Return the [X, Y] coordinate for the center point of the cell that contains the specified text.  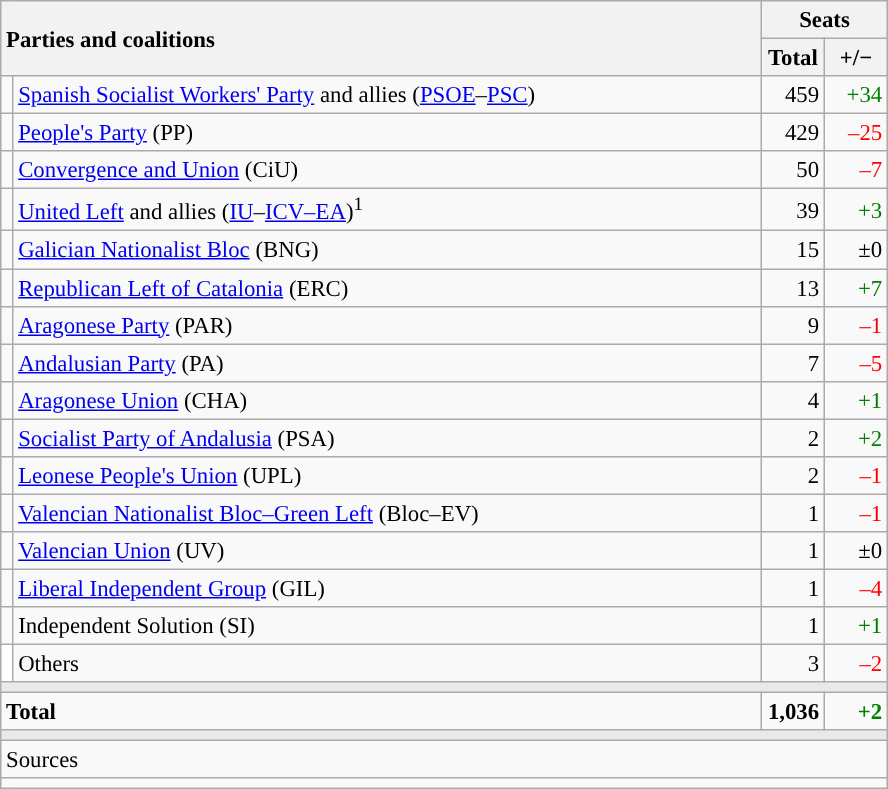
–25 [856, 133]
People's Party (PP) [387, 133]
+34 [856, 95]
Andalusian Party (PA) [387, 363]
39 [792, 210]
–7 [856, 170]
3 [792, 664]
Leonese People's Union (UPL) [387, 476]
Independent Solution (SI) [387, 626]
Others [387, 664]
+/− [856, 58]
Spanish Socialist Workers' Party and allies (PSOE–PSC) [387, 95]
+7 [856, 288]
50 [792, 170]
–5 [856, 363]
Parties and coalitions [382, 38]
15 [792, 250]
Valencian Union (UV) [387, 551]
Seats [824, 20]
9 [792, 325]
Aragonese Union (CHA) [387, 400]
Republican Left of Catalonia (ERC) [387, 288]
Valencian Nationalist Bloc–Green Left (Bloc–EV) [387, 513]
13 [792, 288]
429 [792, 133]
+3 [856, 210]
Sources [444, 760]
Liberal Independent Group (GIL) [387, 588]
United Left and allies (IU–ICV–EA)1 [387, 210]
Aragonese Party (PAR) [387, 325]
Convergence and Union (CiU) [387, 170]
–2 [856, 664]
4 [792, 400]
7 [792, 363]
459 [792, 95]
Socialist Party of Andalusia (PSA) [387, 438]
–4 [856, 588]
1,036 [792, 712]
Galician Nationalist Bloc (BNG) [387, 250]
